Capture the cell that displays the provided text and extract its [X, Y] central coordinate. 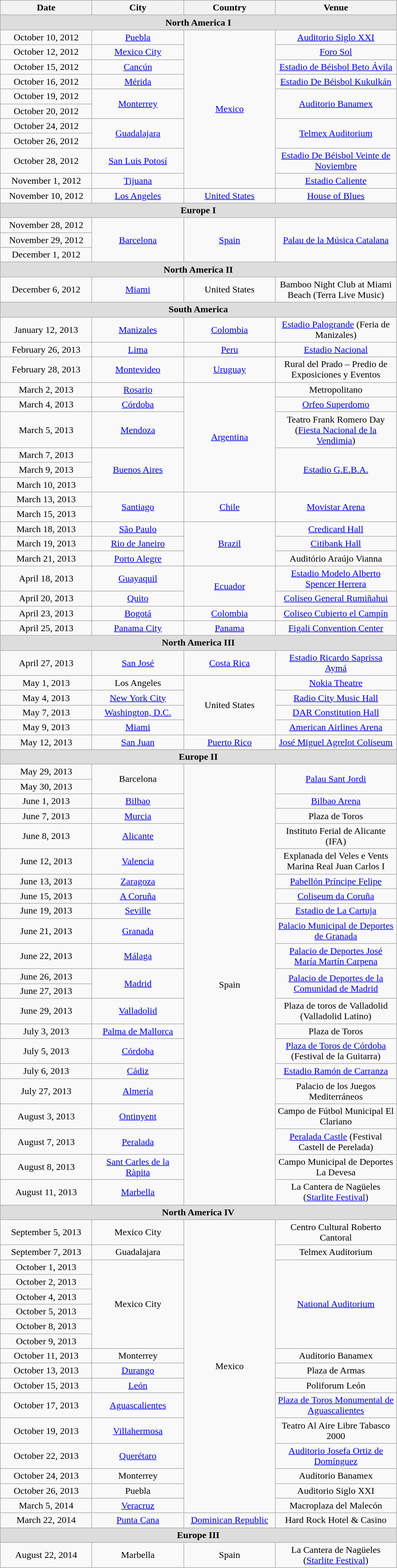
Instituto Ferial de Alicante (IFA) [336, 836]
Sant Carles de la Ràpita [138, 1167]
October 1, 2013 [46, 1267]
Ecuador [230, 586]
Credicard Hall [336, 529]
May 12, 2013 [46, 742]
May 1, 2013 [46, 683]
October 24, 2013 [46, 1476]
Uruguay [230, 370]
Madrid [138, 983]
February 28, 2013 [46, 370]
Macroplaza del Malecón [336, 1505]
Guayaquil [138, 579]
June 8, 2013 [46, 836]
Mendoza [138, 430]
April 23, 2013 [46, 613]
February 26, 2013 [46, 350]
Valladolid [138, 1011]
Teatro Al Aire Libre Tabasco 2000 [336, 1431]
National Auditorium [336, 1304]
June 22, 2013 [46, 956]
March 2, 2013 [46, 390]
October 26, 2012 [46, 141]
Coliseo Cubierto el Campín [336, 613]
Centro Cultural Roberto Cantoral [336, 1232]
Brazil [230, 544]
Palacio Municipal de Deportes de Granada [336, 931]
Manizales [138, 329]
Estadio Palogrande (Feria de Manizales) [336, 329]
May 7, 2013 [46, 712]
Venue [336, 8]
Bamboo Night Club at Miami Beach (Terra Live Music) [336, 290]
Costa Rica [230, 663]
Radio City Music Hall [336, 698]
Plaza de Toros Monumental de Aguascalientes [336, 1405]
Campo Municipal de Deportes La Devesa [336, 1167]
June 13, 2013 [46, 881]
Panama City [138, 628]
October 19, 2013 [46, 1431]
June 29, 2013 [46, 1011]
Ontinyent [138, 1116]
October 4, 2013 [46, 1297]
June 12, 2013 [46, 861]
Rosario [138, 390]
March 19, 2013 [46, 544]
Explanada del Veles e Vents Marina Real Juan Carlos I [336, 861]
North America III [198, 643]
October 26, 2013 [46, 1491]
March 21, 2013 [46, 559]
Rio de Janeiro [138, 544]
Granada [138, 931]
June 7, 2013 [46, 816]
Quito [138, 599]
Puerto Rico [230, 742]
Coliseo General Rumiñahui [336, 599]
Palau Sant Jordi [336, 779]
October 5, 2013 [46, 1311]
Auditório Araújo Vianna [336, 559]
October 8, 2013 [46, 1326]
Durango [138, 1371]
August 7, 2013 [46, 1142]
Plaza de Toros de Córdoba (Festival de la Guitarra) [336, 1051]
October 15, 2012 [46, 67]
May 9, 2013 [46, 727]
Lima [138, 350]
July 5, 2013 [46, 1051]
Pabellón Príncipe Felipe [336, 881]
Orfeo Superdomo [336, 404]
Bilbao Arena [336, 801]
North America IV [198, 1212]
Mérida [138, 82]
Peralada Castle (Festival Castell de Perelada) [336, 1142]
Palma de Mallorca [138, 1031]
Country [230, 8]
October 11, 2013 [46, 1356]
November 29, 2012 [46, 240]
Estadio Nacional [336, 350]
May 30, 2013 [46, 787]
Teatro Frank Romero Day (Fiesta Nacional de la Vendimia) [336, 430]
House of Blues [336, 195]
June 21, 2013 [46, 931]
Cádiz [138, 1071]
March 22, 2014 [46, 1520]
León [138, 1385]
April 18, 2013 [46, 579]
August 3, 2013 [46, 1116]
Europe III [198, 1535]
Alicante [138, 836]
October 13, 2013 [46, 1371]
Palacio de Deportes José María Martín Carpena [336, 956]
Estadio Modelo Alberto Spencer Herrera [336, 579]
August 11, 2013 [46, 1192]
October 24, 2012 [46, 126]
Hard Rock Hotel & Casino [336, 1520]
December 1, 2012 [46, 255]
Washington, D.C. [138, 712]
Auditorio Josefa Ortiz de Domínguez [336, 1456]
November 1, 2012 [46, 181]
City [138, 8]
August 8, 2013 [46, 1167]
October 16, 2012 [46, 82]
October 19, 2012 [46, 96]
October 20, 2012 [46, 111]
October 15, 2013 [46, 1385]
June 1, 2013 [46, 801]
Estadio Ramón de Carranza [336, 1071]
October 28, 2012 [46, 161]
New York City [138, 698]
Campo de Fútbol Municipal El Clariano [336, 1116]
September 7, 2013 [46, 1252]
Cancún [138, 67]
May 4, 2013 [46, 698]
Veracruz [138, 1505]
Poliforum León [336, 1385]
March 13, 2013 [46, 499]
Porto Alegre [138, 559]
North America I [198, 23]
Chile [230, 507]
Estadio De Béisbol Veinte de Noviembre [336, 161]
Málaga [138, 956]
May 29, 2013 [46, 772]
December 6, 2012 [46, 290]
March 7, 2013 [46, 455]
November 28, 2012 [46, 225]
March 4, 2013 [46, 404]
November 10, 2012 [46, 195]
Zaragoza [138, 881]
July 27, 2013 [46, 1091]
American Airlines Arena [336, 727]
Peralada [138, 1142]
Almería [138, 1091]
March 18, 2013 [46, 529]
Argentina [230, 437]
October 12, 2012 [46, 52]
North America II [198, 270]
Murcia [138, 816]
March 9, 2013 [46, 470]
Estadio De Béisbol Kukulkán [336, 82]
Seville [138, 911]
Figali Convention Center [336, 628]
October 2, 2013 [46, 1282]
Santiago [138, 507]
DAR Constitution Hall [336, 712]
Foro Sol [336, 52]
A Coruña [138, 896]
Estadio de Béisbol Beto Ávila [336, 67]
Date [46, 8]
October 10, 2012 [46, 37]
Palau de la Música Catalana [336, 240]
Aguascalientes [138, 1405]
July 3, 2013 [46, 1031]
San José [138, 663]
Europe II [198, 757]
April 25, 2013 [46, 628]
August 22, 2014 [46, 1555]
October 9, 2013 [46, 1341]
October 17, 2013 [46, 1405]
São Paulo [138, 529]
Europe I [198, 211]
June 19, 2013 [46, 911]
Movistar Arena [336, 507]
April 20, 2013 [46, 599]
South America [198, 310]
San Juan [138, 742]
Villahermosa [138, 1431]
Dominican Republic [230, 1520]
Querétaro [138, 1456]
Punta Cana [138, 1520]
Buenos Aires [138, 470]
June 15, 2013 [46, 896]
San Luis Potosí [138, 161]
Palacio de Deportes de la Comunidad de Madrid [336, 983]
March 5, 2013 [46, 430]
Metropolitano [336, 390]
Bogotá [138, 613]
March 10, 2013 [46, 484]
September 5, 2013 [46, 1232]
Rural del Prado – Predio de Exposiciones y Eventos [336, 370]
Plaza de Armas [336, 1371]
Estadio G.E.B.A. [336, 470]
Coliseum da Coruña [336, 896]
Tijuana [138, 181]
Estadio Ricardo Saprissa Aymá [336, 663]
June 26, 2013 [46, 976]
Bilbao [138, 801]
Plaza de toros de Valladolid (Valladolid Latino) [336, 1011]
July 6, 2013 [46, 1071]
Palacio de los Juegos Mediterráneos [336, 1091]
April 27, 2013 [46, 663]
Peru [230, 350]
Citibank Hall [336, 544]
Estadio Caliente [336, 181]
Estadio de La Cartuja [336, 911]
Panama [230, 628]
March 15, 2013 [46, 514]
June 27, 2013 [46, 991]
Montevideo [138, 370]
March 5, 2014 [46, 1505]
Valencia [138, 861]
José Miguel Agrelot Coliseum [336, 742]
January 12, 2013 [46, 329]
October 22, 2013 [46, 1456]
Nokia Theatre [336, 683]
